Determine the [X, Y] coordinate at the center of the cell enclosing the given text.  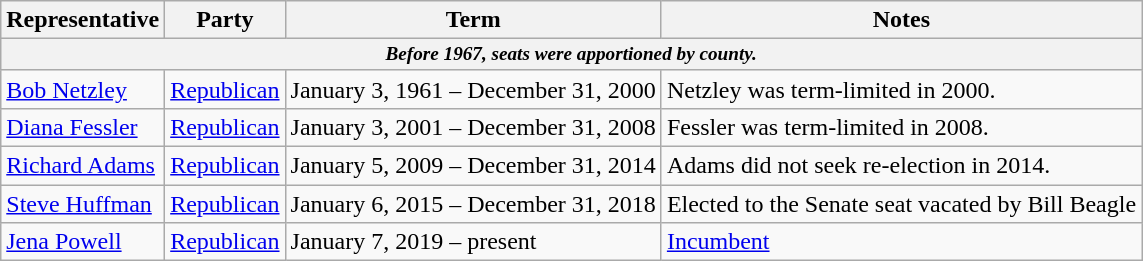
Steve Huffman [83, 204]
Elected to the Senate seat vacated by Bill Beagle [901, 204]
Adams did not seek re-election in 2014. [901, 166]
January 3, 1961 – December 31, 2000 [473, 89]
Fessler was term-limited in 2008. [901, 128]
Jena Powell [83, 242]
Bob Netzley [83, 89]
Diana Fessler [83, 128]
January 6, 2015 – December 31, 2018 [473, 204]
Netzley was term-limited in 2000. [901, 89]
Term [473, 20]
Richard Adams [83, 166]
January 3, 2001 – December 31, 2008 [473, 128]
Before 1967, seats were apportioned by county. [572, 55]
Incumbent [901, 242]
Party [225, 20]
January 5, 2009 – December 31, 2014 [473, 166]
Notes [901, 20]
January 7, 2019 – present [473, 242]
Representative [83, 20]
